Detect which cell encompasses the target text, then output its [x, y] center coordinate. 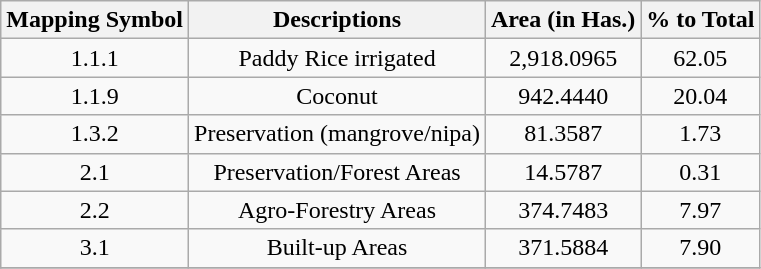
Coconut [338, 96]
942.4440 [564, 96]
2,918.0965 [564, 58]
Preservation (mangrove/nipa) [338, 134]
Built-up Areas [338, 248]
1.73 [700, 134]
1.1.9 [95, 96]
374.7483 [564, 210]
Preservation/Forest Areas [338, 172]
Descriptions [338, 20]
371.5884 [564, 248]
7.97 [700, 210]
62.05 [700, 58]
Agro-Forestry Areas [338, 210]
1.1.1 [95, 58]
7.90 [700, 248]
% to Total [700, 20]
2.1 [95, 172]
Mapping Symbol [95, 20]
Area (in Has.) [564, 20]
81.3587 [564, 134]
1.3.2 [95, 134]
3.1 [95, 248]
14.5787 [564, 172]
2.2 [95, 210]
Paddy Rice irrigated [338, 58]
0.31 [700, 172]
20.04 [700, 96]
